Pinpoint the cell where the given text exists, returning its (x, y) midpoint coordinate. 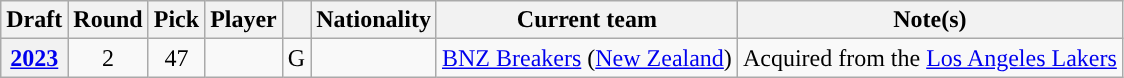
Note(s) (930, 20)
Round (108, 20)
Acquired from the Los Angeles Lakers (930, 58)
Player (244, 20)
Draft (34, 20)
47 (176, 58)
G (296, 58)
Current team (586, 20)
Pick (176, 20)
BNZ Breakers (New Zealand) (586, 58)
2023 (34, 58)
2 (108, 58)
Nationality (374, 20)
